Provide the [x, y] coordinate of the cell's center where the given text is located.  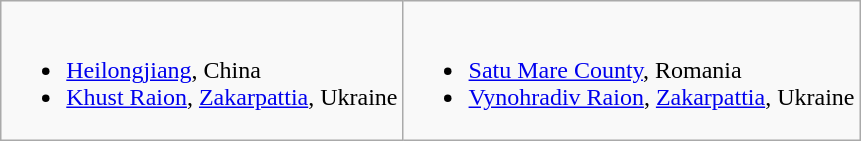
Heilongjiang, China Khust Raion, Zakarpattia, Ukraine [202, 71]
Satu Mare County, Romania Vynohradiv Raion, Zakarpattia, Ukraine [632, 71]
